From the cell containing the given text, extract its center point as [X, Y] coordinate. 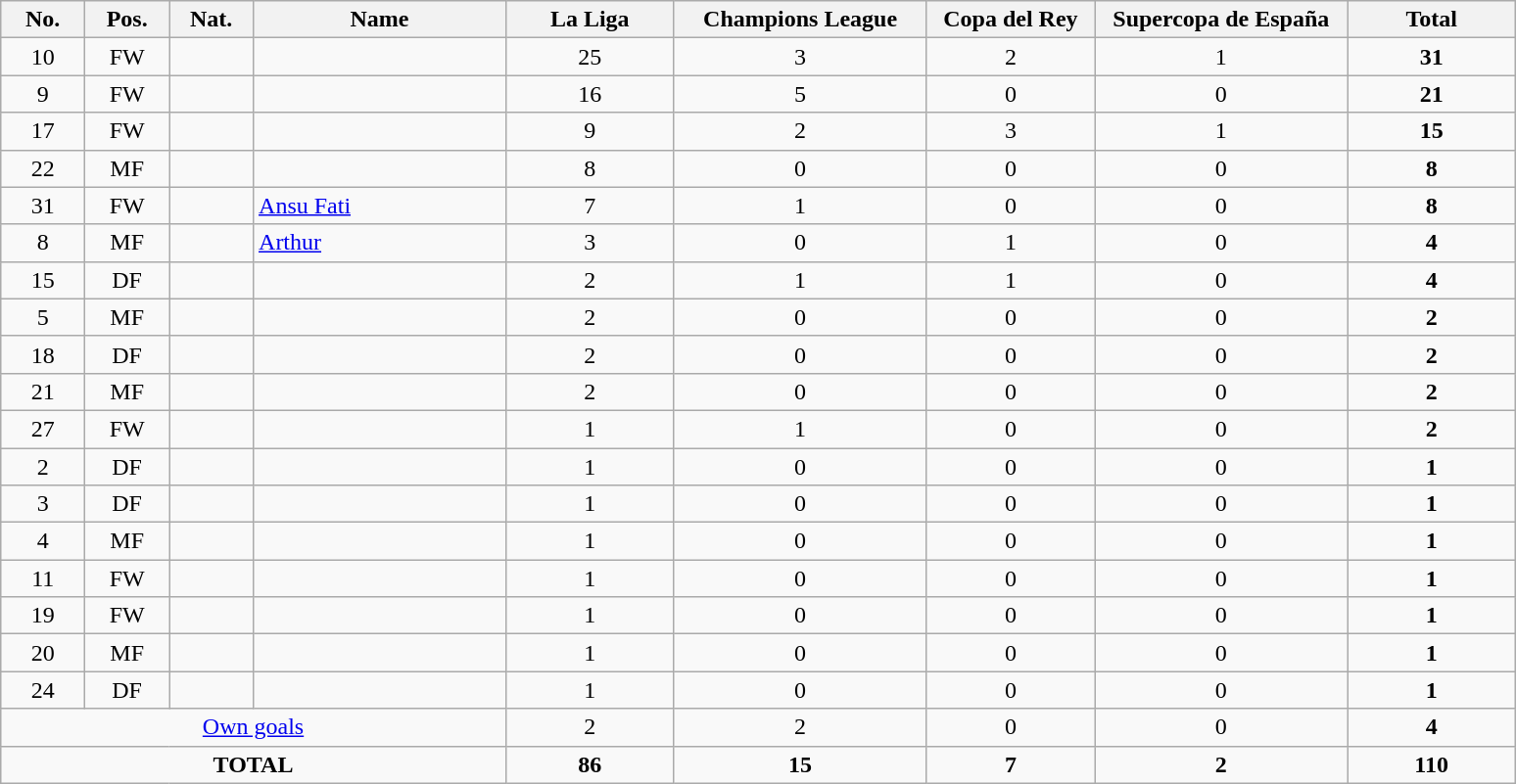
Ansu Fati [380, 206]
19 [43, 616]
110 [1432, 764]
20 [43, 653]
10 [43, 57]
18 [43, 354]
22 [43, 168]
La Liga [590, 20]
24 [43, 690]
Champions League [800, 20]
Supercopa de España [1221, 20]
Nat. [212, 20]
Total [1432, 20]
TOTAL [254, 764]
11 [43, 578]
Pos. [127, 20]
Arthur [380, 243]
27 [43, 429]
Copa del Rey [1011, 20]
No. [43, 20]
Name [380, 20]
86 [590, 764]
16 [590, 94]
Own goals [254, 727]
17 [43, 131]
25 [590, 57]
